Extract the (X, Y) coordinate from the center of the cell holding the provided text.  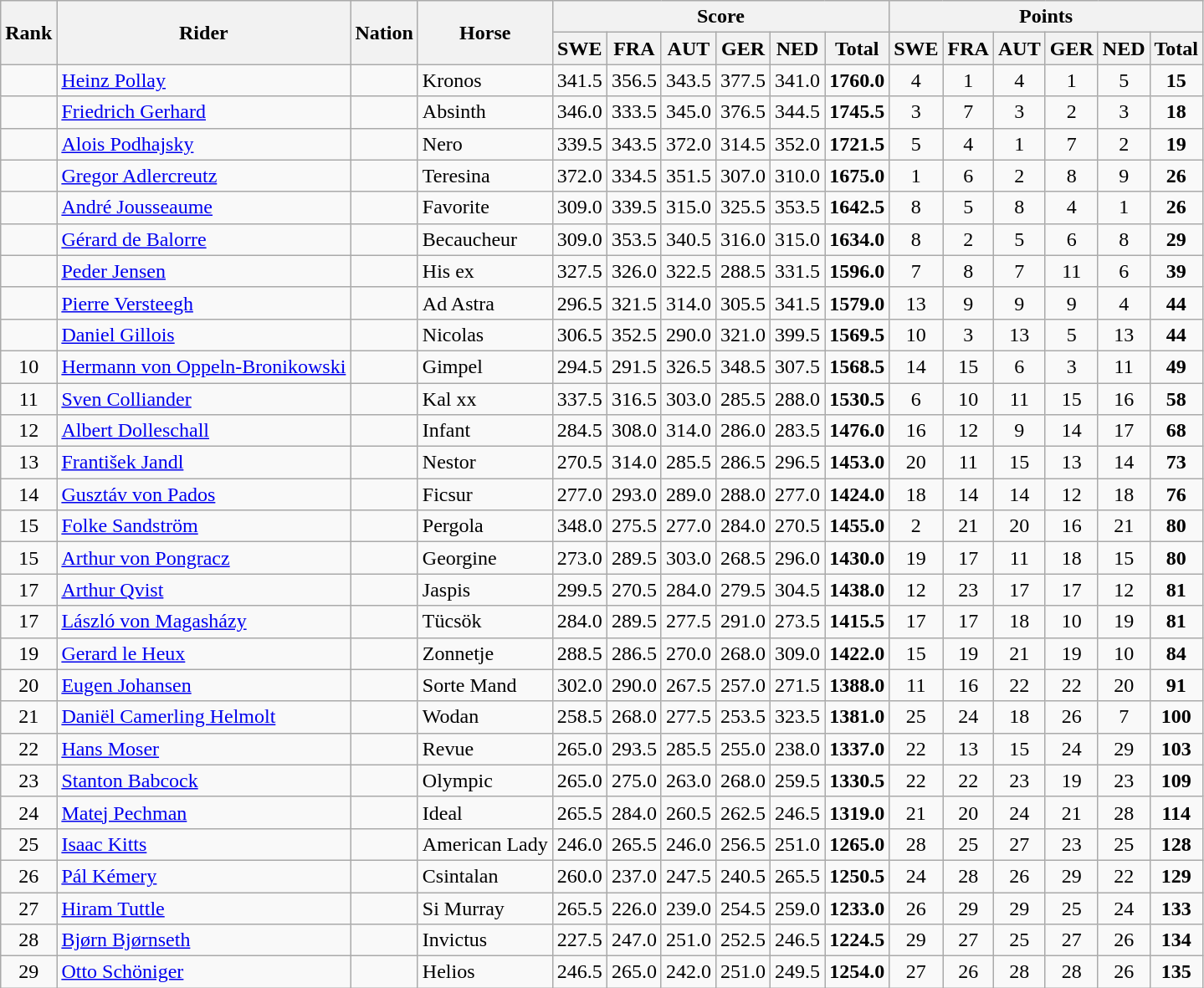
134 (1176, 940)
283.5 (798, 431)
345.0 (688, 112)
263.0 (688, 781)
Gérard de Balorre (204, 239)
240.5 (743, 876)
Nicolas (485, 335)
100 (1176, 717)
237.0 (634, 876)
294.5 (579, 366)
Sven Colliander (204, 399)
326.5 (688, 366)
128 (1176, 844)
73 (1176, 463)
258.5 (579, 717)
316.0 (743, 239)
1430.0 (857, 558)
1760.0 (857, 80)
129 (1176, 876)
Albert Dolleschall (204, 431)
344.5 (798, 112)
133 (1176, 908)
Pál Kémery (204, 876)
František Jandl (204, 463)
1476.0 (857, 431)
1455.0 (857, 526)
Favorite (485, 207)
1381.0 (857, 717)
273.0 (579, 558)
1745.5 (857, 112)
109 (1176, 781)
1634.0 (857, 239)
254.5 (743, 908)
326.0 (634, 271)
323.5 (798, 717)
Heinz Pollay (204, 80)
337.5 (579, 399)
293.5 (634, 749)
84 (1176, 653)
Gusztáv von Pados (204, 494)
316.5 (634, 399)
Friedrich Gerhard (204, 112)
1568.5 (857, 366)
286.0 (743, 431)
Absinth (485, 112)
Tücsök (485, 622)
1415.5 (857, 622)
242.0 (688, 972)
135 (1176, 972)
247.5 (688, 876)
Infant (485, 431)
Helios (485, 972)
310.0 (798, 176)
271.5 (798, 685)
1422.0 (857, 653)
273.5 (798, 622)
Rider (204, 33)
333.5 (634, 112)
238.0 (798, 749)
268.5 (743, 558)
Stanton Babcock (204, 781)
340.5 (688, 239)
68 (1176, 431)
239.0 (688, 908)
39 (1176, 271)
Hermann von Oppeln-Bronikowski (204, 366)
Wodan (485, 717)
262.5 (743, 812)
Matej Pechman (204, 812)
352.5 (634, 335)
275.5 (634, 526)
305.5 (743, 303)
Otto Schöniger (204, 972)
Si Murray (485, 908)
Points (1046, 17)
76 (1176, 494)
1596.0 (857, 271)
His ex (485, 271)
Csintalan (485, 876)
Sorte Mand (485, 685)
Pergola (485, 526)
Teresina (485, 176)
Jaspis (485, 590)
1224.5 (857, 940)
1265.0 (857, 844)
327.5 (579, 271)
Daniël Camerling Helmolt (204, 717)
114 (1176, 812)
Kal xx (485, 399)
356.5 (634, 80)
1642.5 (857, 207)
André Jousseaume (204, 207)
260.0 (579, 876)
255.0 (743, 749)
227.5 (579, 940)
1453.0 (857, 463)
1337.0 (857, 749)
Daniel Gillois (204, 335)
Bjørn Bjørnseth (204, 940)
257.0 (743, 685)
1319.0 (857, 812)
58 (1176, 399)
Ideal (485, 812)
252.5 (743, 940)
249.5 (798, 972)
259.0 (798, 908)
296.0 (798, 558)
Pierre Versteegh (204, 303)
314.5 (743, 144)
299.5 (579, 590)
Peder Jensen (204, 271)
91 (1176, 685)
Isaac Kitts (204, 844)
348.0 (579, 526)
László von Magasházy (204, 622)
Gerard le Heux (204, 653)
306.5 (579, 335)
304.5 (798, 590)
Nero (485, 144)
Nestor (485, 463)
377.5 (743, 80)
321.5 (634, 303)
275.0 (634, 781)
352.0 (798, 144)
Alois Podhajsky (204, 144)
Ad Astra (485, 303)
1530.5 (857, 399)
351.5 (688, 176)
Hans Moser (204, 749)
325.5 (743, 207)
293.0 (634, 494)
Hiram Tuttle (204, 908)
1438.0 (857, 590)
Zonnetje (485, 653)
259.5 (798, 781)
279.5 (743, 590)
1250.5 (857, 876)
Invictus (485, 940)
Arthur Qvist (204, 590)
307.5 (798, 366)
291.5 (634, 366)
289.0 (688, 494)
Becaucheur (485, 239)
1330.5 (857, 781)
1254.0 (857, 972)
270.0 (688, 653)
Eugen Johansen (204, 685)
341.0 (798, 80)
Gregor Adlercreutz (204, 176)
1721.5 (857, 144)
Nation (384, 33)
1424.0 (857, 494)
Score (720, 17)
Folke Sandström (204, 526)
267.5 (688, 685)
256.5 (743, 844)
284.5 (579, 431)
348.5 (743, 366)
Ficsur (485, 494)
Georgine (485, 558)
302.0 (579, 685)
Revue (485, 749)
321.0 (743, 335)
1579.0 (857, 303)
Kronos (485, 80)
399.5 (798, 335)
Horse (485, 33)
American Lady (485, 844)
253.5 (743, 717)
Olympic (485, 781)
103 (1176, 749)
226.0 (634, 908)
1388.0 (857, 685)
1569.5 (857, 335)
Gimpel (485, 366)
376.5 (743, 112)
334.5 (634, 176)
291.0 (743, 622)
260.5 (688, 812)
307.0 (743, 176)
346.0 (579, 112)
322.5 (688, 271)
Arthur von Pongracz (204, 558)
1233.0 (857, 908)
1675.0 (857, 176)
49 (1176, 366)
Rank (28, 33)
331.5 (798, 271)
308.0 (634, 431)
247.0 (634, 940)
